Provide the (x, y) coordinate of the cell's center where the given text is located.  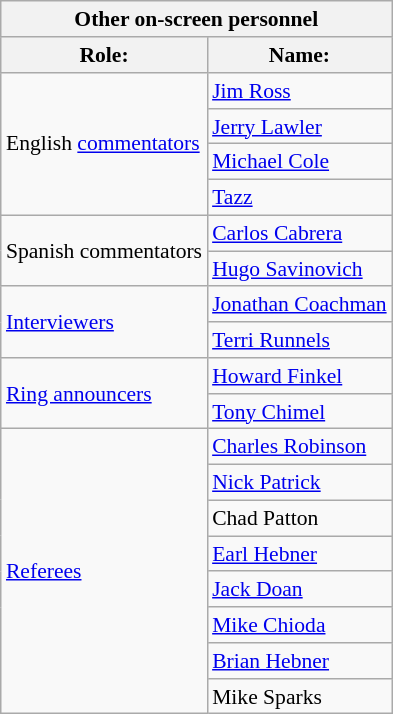
Spanish commentators (104, 250)
Nick Patrick (300, 482)
Mike Chioda (300, 625)
Referees (104, 572)
Jack Doan (300, 589)
Tazz (300, 197)
Jonathan Coachman (300, 304)
Brian Hebner (300, 661)
Jerry Lawler (300, 126)
Hugo Savinovich (300, 269)
Terri Runnels (300, 340)
Interviewers (104, 322)
Michael Cole (300, 162)
Earl Hebner (300, 554)
Mike Sparks (300, 696)
Carlos Cabrera (300, 233)
Chad Patton (300, 518)
Name: (300, 55)
Howard Finkel (300, 376)
Other on-screen personnel (196, 19)
Jim Ross (300, 91)
Tony Chimel (300, 411)
Ring announcers (104, 394)
Charles Robinson (300, 447)
English commentators (104, 144)
Role: (104, 55)
